Detect which cell encompasses the target text, then output its (X, Y) center coordinate. 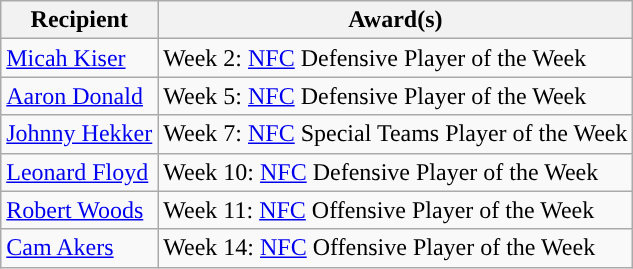
Robert Woods (80, 210)
Week 5: NFC Defensive Player of the Week (396, 96)
Award(s) (396, 20)
Aaron Donald (80, 96)
Leonard Floyd (80, 172)
Micah Kiser (80, 58)
Recipient (80, 20)
Week 11: NFC Offensive Player of the Week (396, 210)
Cam Akers (80, 248)
Week 2: NFC Defensive Player of the Week (396, 58)
Week 14: NFC Offensive Player of the Week (396, 248)
Johnny Hekker (80, 134)
Week 10: NFC Defensive Player of the Week (396, 172)
Week 7: NFC Special Teams Player of the Week (396, 134)
